Pinpoint the cell where the given text exists, returning its (x, y) midpoint coordinate. 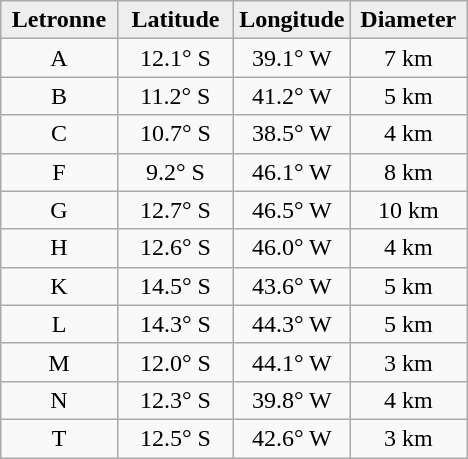
L (59, 324)
Letronne (59, 20)
10 km (408, 210)
12.7° S (175, 210)
N (59, 400)
14.3° S (175, 324)
39.1° W (292, 58)
38.5° W (292, 134)
12.5° S (175, 438)
10.7° S (175, 134)
7 km (408, 58)
Diameter (408, 20)
12.6° S (175, 248)
39.8° W (292, 400)
46.1° W (292, 172)
G (59, 210)
K (59, 286)
43.6° W (292, 286)
H (59, 248)
42.6° W (292, 438)
Latitude (175, 20)
11.2° S (175, 96)
12.3° S (175, 400)
B (59, 96)
9.2° S (175, 172)
M (59, 362)
C (59, 134)
44.3° W (292, 324)
46.5° W (292, 210)
T (59, 438)
44.1° W (292, 362)
41.2° W (292, 96)
14.5° S (175, 286)
46.0° W (292, 248)
12.0° S (175, 362)
Longitude (292, 20)
12.1° S (175, 58)
A (59, 58)
F (59, 172)
8 km (408, 172)
